From the cell containing the given text, extract its center point as [X, Y] coordinate. 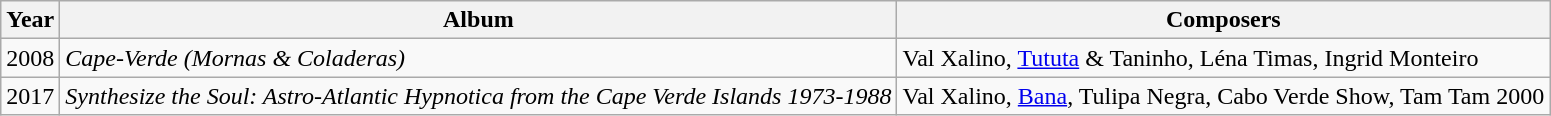
Synthesize the Soul: Astro-Atlantic Hypnotica from the Cape Verde Islands 1973-1988 [478, 96]
Cape-Verde (Mornas & Coladeras) [478, 58]
2017 [30, 96]
Album [478, 20]
Val Xalino, Bana, Tulipa Negra, Cabo Verde Show, Tam Tam 2000 [1224, 96]
Year [30, 20]
Val Xalino, Tututa & Taninho, Léna Timas, Ingrid Monteiro [1224, 58]
2008 [30, 58]
Composers [1224, 20]
